Search for the cell housing the specified text and yield its (X, Y) center coordinate. 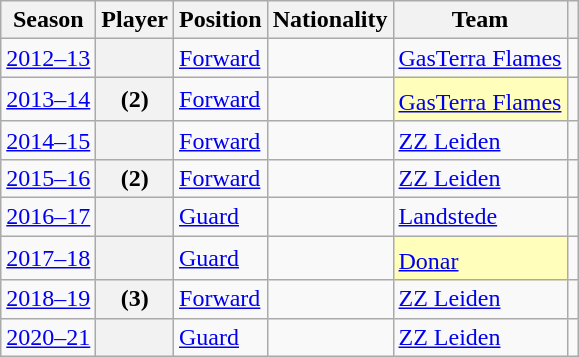
2014–15 (48, 140)
Position (221, 20)
Nationality (330, 20)
2013–14 (48, 100)
2012–13 (48, 58)
Player (135, 20)
2016–17 (48, 217)
2015–16 (48, 178)
Team (480, 20)
2020–21 (48, 337)
2018–19 (48, 299)
(3) (135, 299)
2017–18 (48, 258)
Landstede (480, 217)
Season (48, 20)
Donar (480, 258)
